Capture the cell that displays the provided text and extract its (x, y) central coordinate. 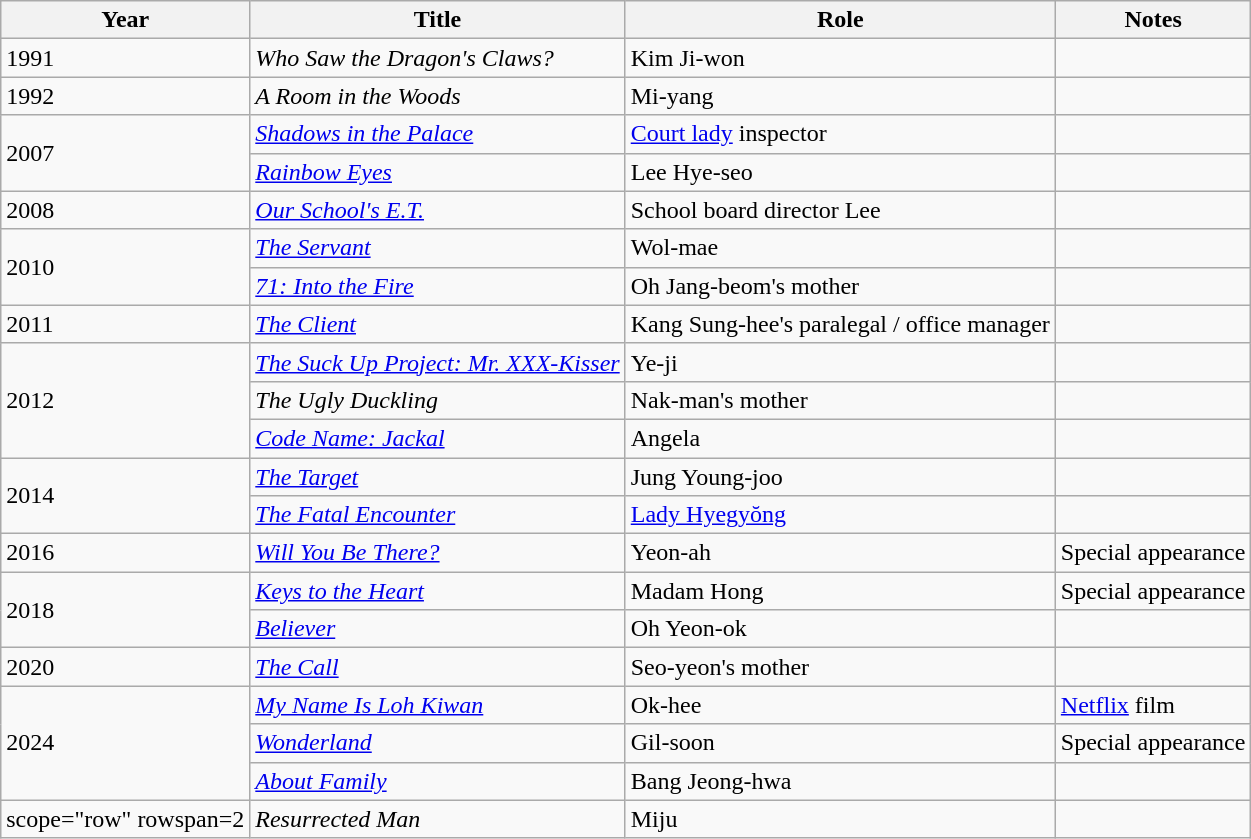
2011 (126, 324)
1992 (126, 96)
Kim Ji-won (840, 58)
A Room in the Woods (438, 96)
Court lady inspector (840, 134)
Rainbow Eyes (438, 172)
The Ugly Duckling (438, 400)
Ok-hee (840, 705)
Shadows in the Palace (438, 134)
Oh Jang-beom's mother (840, 286)
2020 (126, 667)
2016 (126, 553)
Resurrected Man (438, 819)
Believer (438, 629)
Wonderland (438, 743)
Code Name: Jackal (438, 438)
Angela (840, 438)
Mi-yang (840, 96)
Lady Hyegyŏng (840, 515)
2012 (126, 400)
Jung Young-joo (840, 477)
Wol-mae (840, 248)
Nak-man's mother (840, 400)
Role (840, 20)
scope="row" rowspan=2 (126, 819)
2008 (126, 210)
Ye-ji (840, 362)
Gil-soon (840, 743)
Year (126, 20)
Lee Hye-seo (840, 172)
The Servant (438, 248)
School board director Lee (840, 210)
The Client (438, 324)
Madam Hong (840, 591)
My Name Is Loh Kiwan (438, 705)
2024 (126, 743)
Who Saw the Dragon's Claws? (438, 58)
Oh Yeon-ok (840, 629)
The Suck Up Project: Mr. XXX-Kisser (438, 362)
Netflix film (1153, 705)
The Fatal Encounter (438, 515)
71: Into the Fire (438, 286)
The Target (438, 477)
Title (438, 20)
2010 (126, 267)
Will You Be There? (438, 553)
Bang Jeong-hwa (840, 781)
2018 (126, 610)
Notes (1153, 20)
The Call (438, 667)
Miju (840, 819)
1991 (126, 58)
Our School's E.T. (438, 210)
Keys to the Heart (438, 591)
Yeon-ah (840, 553)
Seo-yeon's mother (840, 667)
Kang Sung-hee's paralegal / office manager (840, 324)
2014 (126, 496)
2007 (126, 153)
About Family (438, 781)
